Output the [x, y] coordinate of the center of the cell containing the given text.  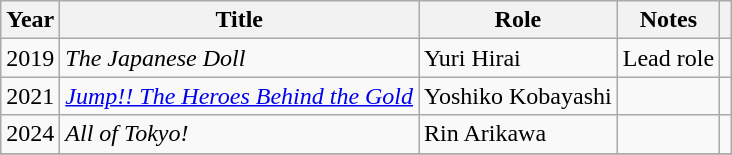
Notes [668, 20]
2024 [30, 134]
2019 [30, 58]
Jump!! The Heroes Behind the Gold [240, 96]
The Japanese Doll [240, 58]
Rin Arikawa [518, 134]
Yoshiko Kobayashi [518, 96]
Title [240, 20]
Role [518, 20]
Lead role [668, 58]
2021 [30, 96]
All of Tokyo! [240, 134]
Year [30, 20]
Yuri Hirai [518, 58]
